Search for the cell housing the specified text and yield its [X, Y] center coordinate. 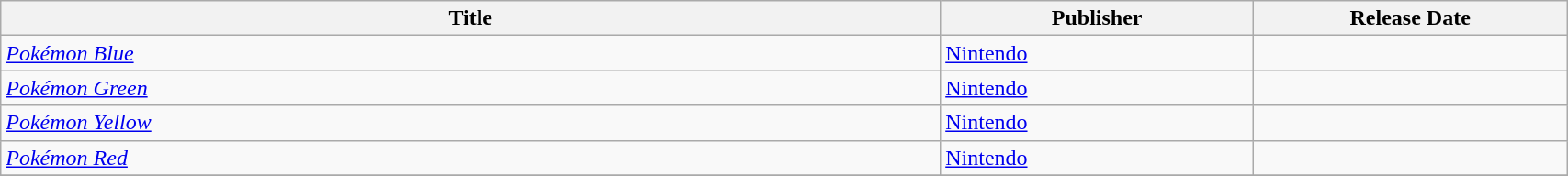
Pokémon Red [470, 158]
Publisher [1097, 18]
Pokémon Green [470, 88]
Release Date [1411, 18]
Pokémon Blue [470, 53]
Pokémon Yellow [470, 123]
Title [470, 18]
